Capture the cell that displays the provided text and extract its (x, y) central coordinate. 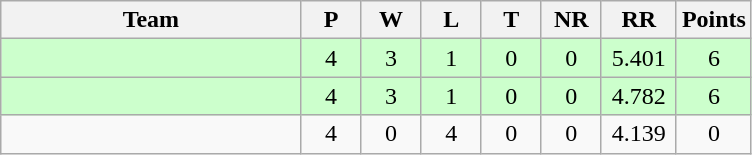
P (331, 20)
T (511, 20)
Team (151, 20)
4.139 (638, 134)
Points (714, 20)
5.401 (638, 58)
4.782 (638, 96)
RR (638, 20)
NR (571, 20)
W (391, 20)
L (451, 20)
